From the cell containing the given text, extract its center point as [x, y] coordinate. 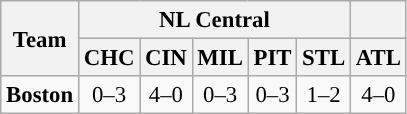
ATL [378, 58]
Team [40, 38]
CHC [108, 58]
Boston [40, 95]
STL [324, 58]
PIT [272, 58]
CIN [166, 58]
MIL [220, 58]
1–2 [324, 95]
NL Central [214, 20]
